Extract the (X, Y) coordinate from the center of the cell holding the provided text.  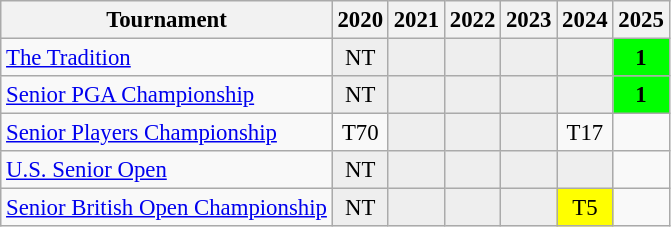
Senior PGA Championship (166, 95)
2023 (529, 20)
2024 (585, 20)
2021 (416, 20)
2022 (472, 20)
U.S. Senior Open (166, 170)
Tournament (166, 20)
The Tradition (166, 58)
2020 (360, 20)
T5 (585, 208)
Senior British Open Championship (166, 208)
T17 (585, 133)
Senior Players Championship (166, 133)
2025 (641, 20)
T70 (360, 133)
